Return [X, Y] of the center of cell containing provided text 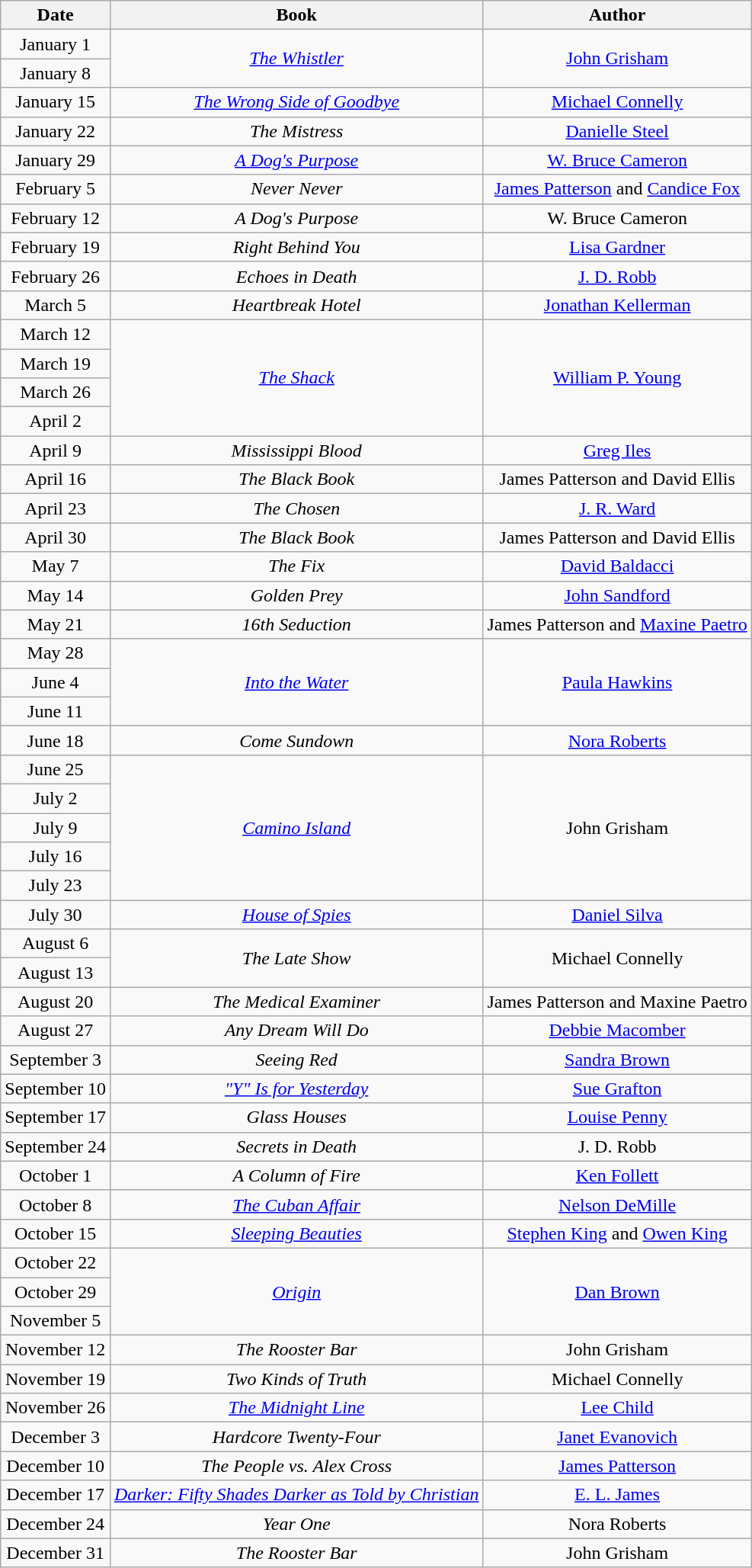
April 2 [56, 422]
July 9 [56, 827]
Sandra Brown [617, 1060]
Darker: Fifty Shades Darker as Told by Christian [296, 1495]
Right Behind You [296, 247]
Nelson DeMille [617, 1204]
James Patterson [617, 1466]
Come Sundown [296, 740]
J. R. Ward [617, 508]
Date [56, 15]
June 25 [56, 769]
Sleeping Beauties [296, 1233]
December 10 [56, 1466]
December 24 [56, 1524]
March 19 [56, 364]
The Midnight Line [296, 1408]
January 15 [56, 102]
May 28 [56, 653]
June 11 [56, 711]
Heartbreak Hotel [296, 305]
"Y" Is for Yesterday [296, 1089]
March 26 [56, 393]
November 12 [56, 1350]
The Chosen [296, 508]
June 18 [56, 740]
Seeing Red [296, 1060]
July 23 [56, 886]
Into the Water [296, 682]
April 23 [56, 508]
June 4 [56, 682]
February 19 [56, 247]
December 17 [56, 1495]
November 26 [56, 1408]
Janet Evanovich [617, 1437]
Camino Island [296, 827]
The People vs. Alex Cross [296, 1466]
E. L. James [617, 1495]
October 1 [56, 1175]
William P. Young [617, 377]
August 27 [56, 1031]
Debbie Macomber [617, 1031]
July 30 [56, 915]
Greg Iles [617, 451]
Ken Follett [617, 1175]
The Wrong Side of Goodbye [296, 102]
October 29 [56, 1292]
Danielle Steel [617, 131]
February 5 [56, 189]
October 22 [56, 1262]
Sue Grafton [617, 1089]
Stephen King and Owen King [617, 1233]
March 5 [56, 305]
Book [296, 15]
January 8 [56, 73]
House of Spies [296, 915]
16th Seduction [296, 624]
April 30 [56, 537]
January 1 [56, 44]
February 12 [56, 218]
August 6 [56, 944]
Origin [296, 1291]
April 16 [56, 479]
The Late Show [296, 958]
September 3 [56, 1060]
Any Dream Will Do [296, 1031]
September 10 [56, 1089]
Paula Hawkins [617, 682]
Golden Prey [296, 595]
Glass Houses [296, 1117]
May 14 [56, 595]
July 2 [56, 798]
July 16 [56, 857]
John Sandford [617, 595]
January 22 [56, 131]
August 13 [56, 973]
November 19 [56, 1379]
Lee Child [617, 1408]
August 20 [56, 1002]
December 3 [56, 1437]
The Whistler [296, 59]
Echoes in Death [296, 276]
Year One [296, 1524]
September 24 [56, 1146]
The Medical Examiner [296, 1002]
Dan Brown [617, 1291]
David Baldacci [617, 566]
Mississippi Blood [296, 451]
October 15 [56, 1233]
September 17 [56, 1117]
Never Never [296, 189]
The Mistress [296, 131]
Louise Penny [617, 1117]
Secrets in Death [296, 1146]
February 26 [56, 276]
December 31 [56, 1553]
The Fix [296, 566]
May 21 [56, 624]
The Cuban Affair [296, 1204]
Jonathan Kellerman [617, 305]
A Column of Fire [296, 1175]
James Patterson and Candice Fox [617, 189]
Lisa Gardner [617, 247]
Two Kinds of Truth [296, 1379]
April 9 [56, 451]
October 8 [56, 1204]
January 29 [56, 160]
Author [617, 15]
November 5 [56, 1321]
March 12 [56, 334]
May 7 [56, 566]
The Shack [296, 377]
Daniel Silva [617, 915]
Hardcore Twenty-Four [296, 1437]
